Output the (X, Y) coordinate of the center of the cell containing the given text.  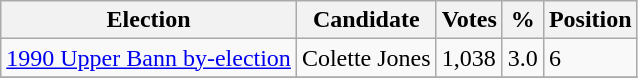
% (522, 20)
1990 Upper Bann by-election (149, 58)
Colette Jones (366, 58)
Election (149, 20)
Candidate (366, 20)
6 (590, 58)
Votes (469, 20)
Position (590, 20)
1,038 (469, 58)
3.0 (522, 58)
